Return (x, y) of the center of cell containing provided text 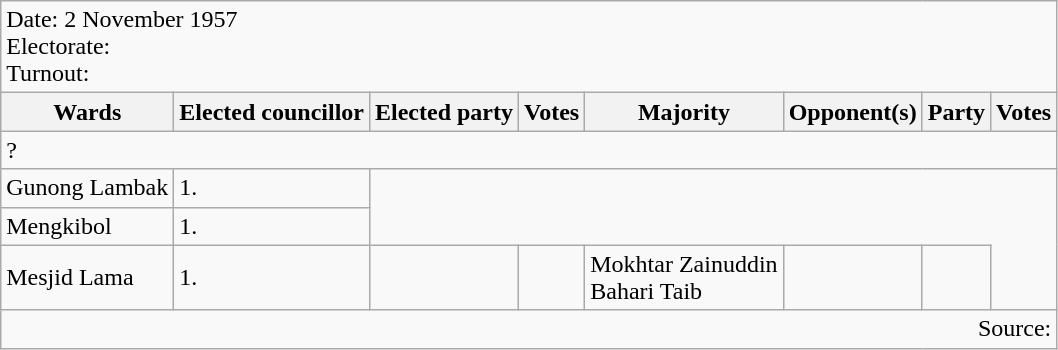
Source: (529, 329)
Elected party (444, 112)
Gunong Lambak (88, 188)
Majority (684, 112)
Wards (88, 112)
Date: 2 November 1957Electorate: Turnout: (529, 47)
? (529, 150)
Party (956, 112)
Mokhtar ZainuddinBahari Taib (684, 278)
Opponent(s) (852, 112)
Mengkibol (88, 226)
Mesjid Lama (88, 278)
Elected councillor (272, 112)
